Determine the [x, y] coordinate at the center of the cell enclosing the given text.  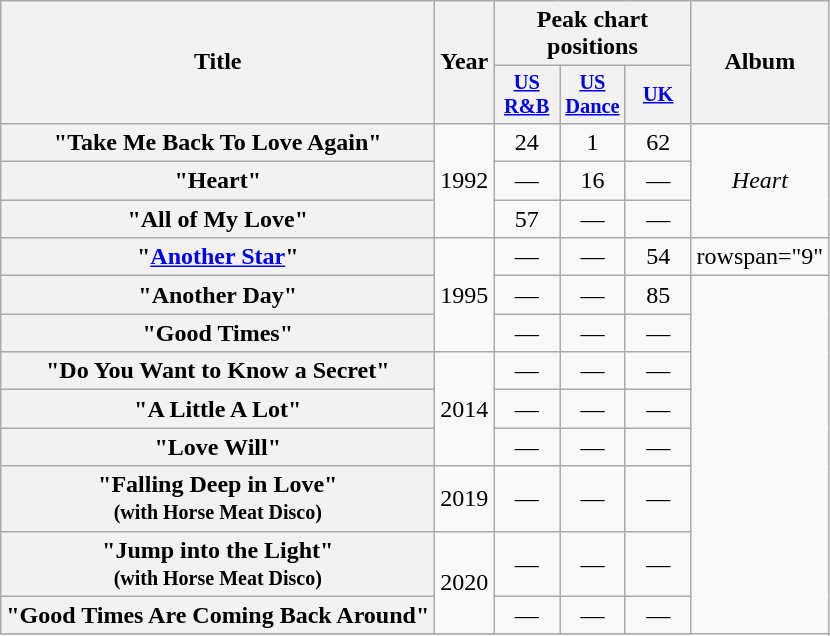
57 [527, 219]
2014 [464, 409]
1 [593, 142]
"Heart" [218, 181]
"Love Will" [218, 447]
2020 [464, 582]
US R&B [527, 95]
16 [593, 181]
Year [464, 62]
2019 [464, 498]
"Another Star" [218, 257]
"Jump into the Light"(with Horse Meat Disco) [218, 564]
US Dance [593, 95]
62 [658, 142]
"Good Times Are Coming Back Around" [218, 615]
"Take Me Back To Love Again" [218, 142]
"Another Day" [218, 295]
1995 [464, 295]
"Do You Want to Know a Secret" [218, 371]
Heart [760, 180]
"Good Times" [218, 333]
54 [658, 257]
85 [658, 295]
Album [760, 62]
UK [658, 95]
"All of My Love" [218, 219]
Peak chart positions [592, 34]
1992 [464, 180]
"A Little A Lot" [218, 409]
Title [218, 62]
rowspan="9" [760, 257]
24 [527, 142]
"Falling Deep in Love"(with Horse Meat Disco) [218, 498]
